From the cell containing the given text, extract its center point as [x, y] coordinate. 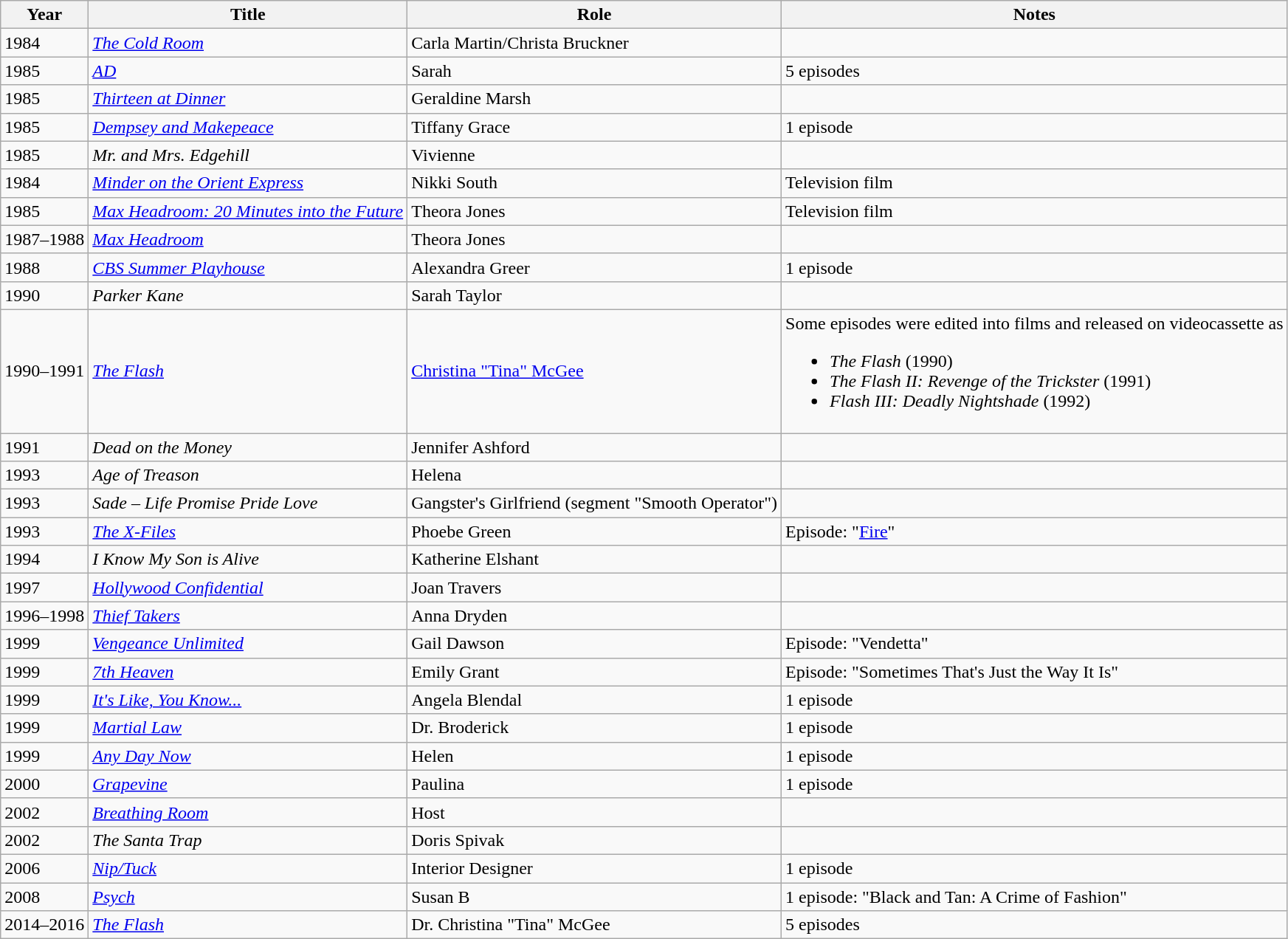
Katherine Elshant [595, 560]
It's Like, You Know... [248, 700]
CBS Summer Playhouse [248, 267]
Interior Designer [595, 868]
Nip/Tuck [248, 868]
Mr. and Mrs. Edgehill [248, 155]
1988 [44, 267]
1 episode: "Black and Tan: A Crime of Fashion" [1035, 897]
Max Headroom [248, 239]
Dr. Broderick [595, 728]
Vivienne [595, 155]
Nikki South [595, 183]
Angela Blendal [595, 700]
Gail Dawson [595, 644]
Age of Treason [248, 475]
Dr. Christina "Tina" McGee [595, 925]
Martial Law [248, 728]
Dempsey and Makepeace [248, 127]
Emily Grant [595, 672]
I Know My Son is Alive [248, 560]
1996–1998 [44, 616]
Minder on the Orient Express [248, 183]
The Santa Trap [248, 840]
1991 [44, 447]
Parker Kane [248, 295]
Hollywood Confidential [248, 588]
1990 [44, 295]
2000 [44, 784]
Anna Dryden [595, 616]
1994 [44, 560]
Sarah [595, 71]
Grapevine [248, 784]
2008 [44, 897]
Max Headroom: 20 Minutes into the Future [248, 211]
Helen [595, 756]
Geraldine Marsh [595, 99]
The X-Files [248, 532]
Doris Spivak [595, 840]
Carla Martin/Christa Bruckner [595, 43]
Episode: "Sometimes That's Just the Way It Is" [1035, 672]
Susan B [595, 897]
Gangster's Girlfriend (segment "Smooth Operator") [595, 503]
Vengeance Unlimited [248, 644]
Notes [1035, 15]
1990–1991 [44, 371]
Tiffany Grace [595, 127]
Helena [595, 475]
Alexandra Greer [595, 267]
Thief Takers [248, 616]
Dead on the Money [248, 447]
Title [248, 15]
Jennifer Ashford [595, 447]
1987–1988 [44, 239]
AD [248, 71]
Paulina [595, 784]
2006 [44, 868]
Christina "Tina" McGee [595, 371]
The Cold Room [248, 43]
1997 [44, 588]
Thirteen at Dinner [248, 99]
Year [44, 15]
Joan Travers [595, 588]
Psych [248, 897]
7th Heaven [248, 672]
Sarah Taylor [595, 295]
Phoebe Green [595, 532]
Sade – Life Promise Pride Love [248, 503]
Role [595, 15]
Breathing Room [248, 812]
Host [595, 812]
Episode: "Fire" [1035, 532]
2014–2016 [44, 925]
Episode: "Vendetta" [1035, 644]
Any Day Now [248, 756]
